Provide the [x, y] coordinate of the cell's center where the given text is located.  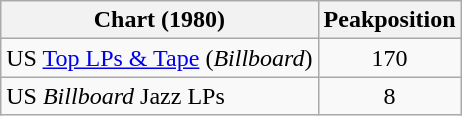
US Billboard Jazz LPs [160, 96]
US Top LPs & Tape (Billboard) [160, 58]
8 [390, 96]
170 [390, 58]
Peakposition [390, 20]
Chart (1980) [160, 20]
